Search for the cell housing the specified text and yield its (x, y) center coordinate. 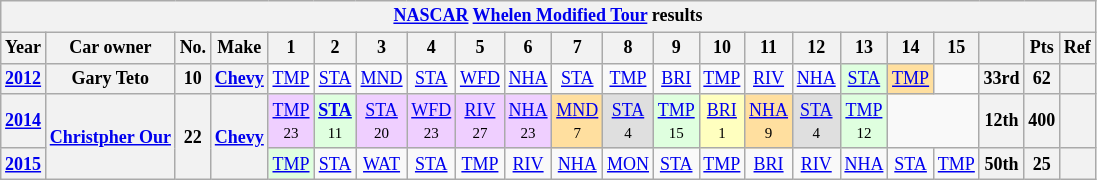
7 (578, 48)
11 (769, 48)
33rd (1002, 78)
Gary Teto (110, 78)
Ref (1077, 48)
12 (816, 48)
WAT (382, 164)
5 (480, 48)
Christpher Our (110, 136)
Car owner (110, 48)
NHA9 (769, 121)
MND (382, 78)
2015 (24, 164)
TMP23 (291, 121)
2 (335, 48)
NHA23 (528, 121)
13 (864, 48)
Pts (1042, 48)
BRI1 (722, 121)
1 (291, 48)
TMP15 (676, 121)
Year (24, 48)
2014 (24, 121)
Make (239, 48)
400 (1042, 121)
STA20 (382, 121)
WFD23 (432, 121)
22 (192, 136)
MND7 (578, 121)
TMP12 (864, 121)
15 (956, 48)
MON (628, 164)
6 (528, 48)
12th (1002, 121)
8 (628, 48)
2012 (24, 78)
STA11 (335, 121)
WFD (480, 78)
9 (676, 48)
NASCAR Whelen Modified Tour results (548, 16)
62 (1042, 78)
RIV27 (480, 121)
3 (382, 48)
25 (1042, 164)
4 (432, 48)
No. (192, 48)
14 (911, 48)
50th (1002, 164)
